Detect which cell encompasses the target text, then output its (x, y) center coordinate. 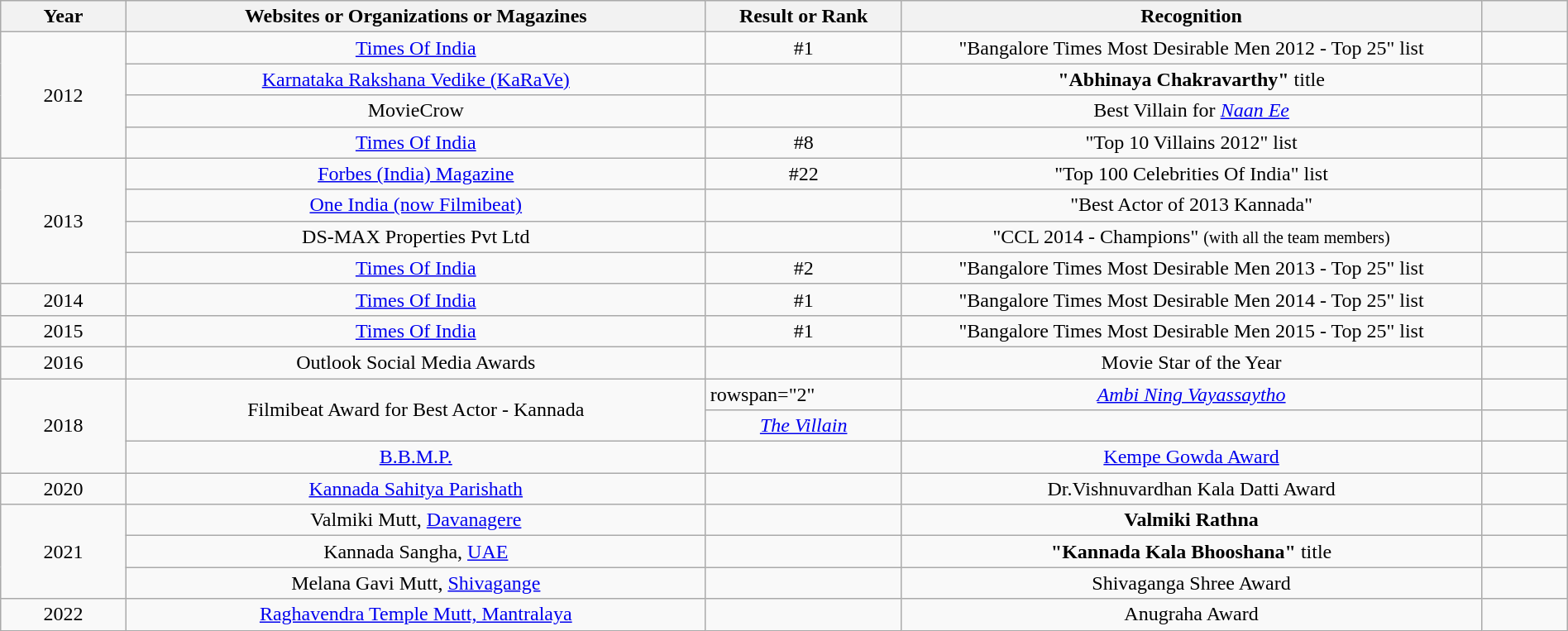
"Bangalore Times Most Desirable Men 2013 - Top 25" list (1191, 268)
#2 (804, 268)
Valmiki Mutt, Davanagere (415, 520)
Forbes (India) Magazine (415, 174)
Ambi Ning Vayassaytho (1191, 394)
Movie Star of the Year (1191, 362)
2016 (64, 362)
Result or Rank (804, 17)
Outlook Social Media Awards (415, 362)
Best Villain for Naan Ee (1191, 111)
One India (now Filmibeat) (415, 205)
MovieCrow (415, 111)
2015 (64, 331)
"Bangalore Times Most Desirable Men 2012 - Top 25" list (1191, 48)
"Bangalore Times Most Desirable Men 2014 - Top 25" list (1191, 299)
Year (64, 17)
Anugraha Award (1191, 614)
2021 (64, 552)
2020 (64, 489)
Raghavendra Temple Mutt, Mantralaya (415, 614)
"Best Actor of 2013 Kannada" (1191, 205)
Filmibeat Award for Best Actor - Kannada (415, 410)
"Top 10 Villains 2012" list (1191, 142)
Karnataka Rakshana Vedike (KaRaVe) (415, 79)
#22 (804, 174)
Websites or Organizations or Magazines (415, 17)
"Abhinaya Chakravarthy" title (1191, 79)
2012 (64, 95)
B.B.M.P. (415, 457)
The Villain (804, 426)
rowspan="2" (804, 394)
2013 (64, 221)
Melana Gavi Mutt, Shivagange (415, 583)
#8 (804, 142)
Recognition (1191, 17)
2022 (64, 614)
Dr.Vishnuvardhan Kala Datti Award (1191, 489)
Kannada Sahitya Parishath (415, 489)
2014 (64, 299)
Kempe Gowda Award (1191, 457)
Kannada Sangha, UAE (415, 552)
DS-MAX Properties Pvt Ltd (415, 237)
"Top 100 Celebrities Of India" list (1191, 174)
Shivaganga Shree Award (1191, 583)
"CCL 2014 - Champions" (with all the team members) (1191, 237)
2018 (64, 426)
"Kannada Kala Bhooshana" title (1191, 552)
"Bangalore Times Most Desirable Men 2015 - Top 25" list (1191, 331)
Valmiki Rathna (1191, 520)
